For the text-containing cell, return its midpoint in (X, Y) coordinate format. 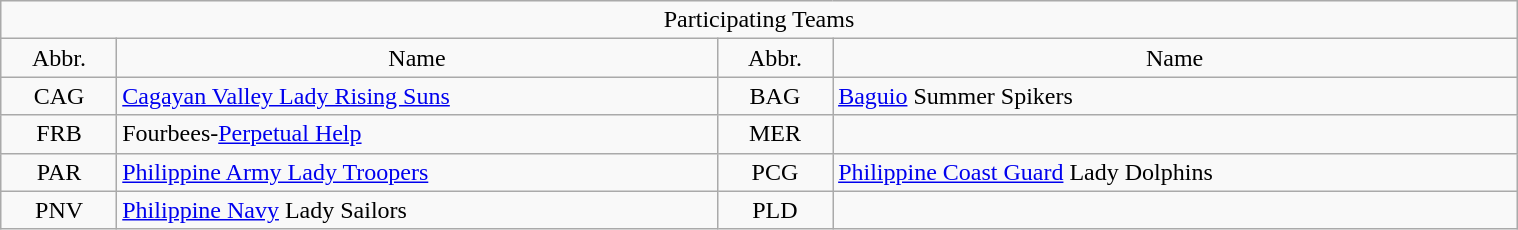
Cagayan Valley Lady Rising Suns (417, 96)
Fourbees-Perpetual Help (417, 134)
Baguio Summer Spikers (1175, 96)
PAR (58, 172)
Participating Teams (758, 20)
CAG (58, 96)
PNV (58, 210)
PLD (774, 210)
Philippine Navy Lady Sailors (417, 210)
Philippine Coast Guard Lady Dolphins (1175, 172)
PCG (774, 172)
BAG (774, 96)
FRB (58, 134)
MER (774, 134)
Philippine Army Lady Troopers (417, 172)
